Determine the (x, y) coordinate at the center of the cell enclosing the given text.  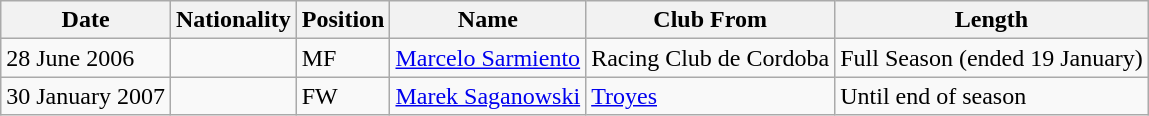
Until end of season (992, 96)
Marcelo Sarmiento (488, 58)
Racing Club de Cordoba (710, 58)
Name (488, 20)
Length (992, 20)
Marek Saganowski (488, 96)
FW (343, 96)
28 June 2006 (86, 58)
Full Season (ended 19 January) (992, 58)
Troyes (710, 96)
30 January 2007 (86, 96)
Date (86, 20)
Position (343, 20)
Nationality (233, 20)
MF (343, 58)
Club From (710, 20)
